Identify which cell holds the provided text, then report its [X, Y] central coordinate. 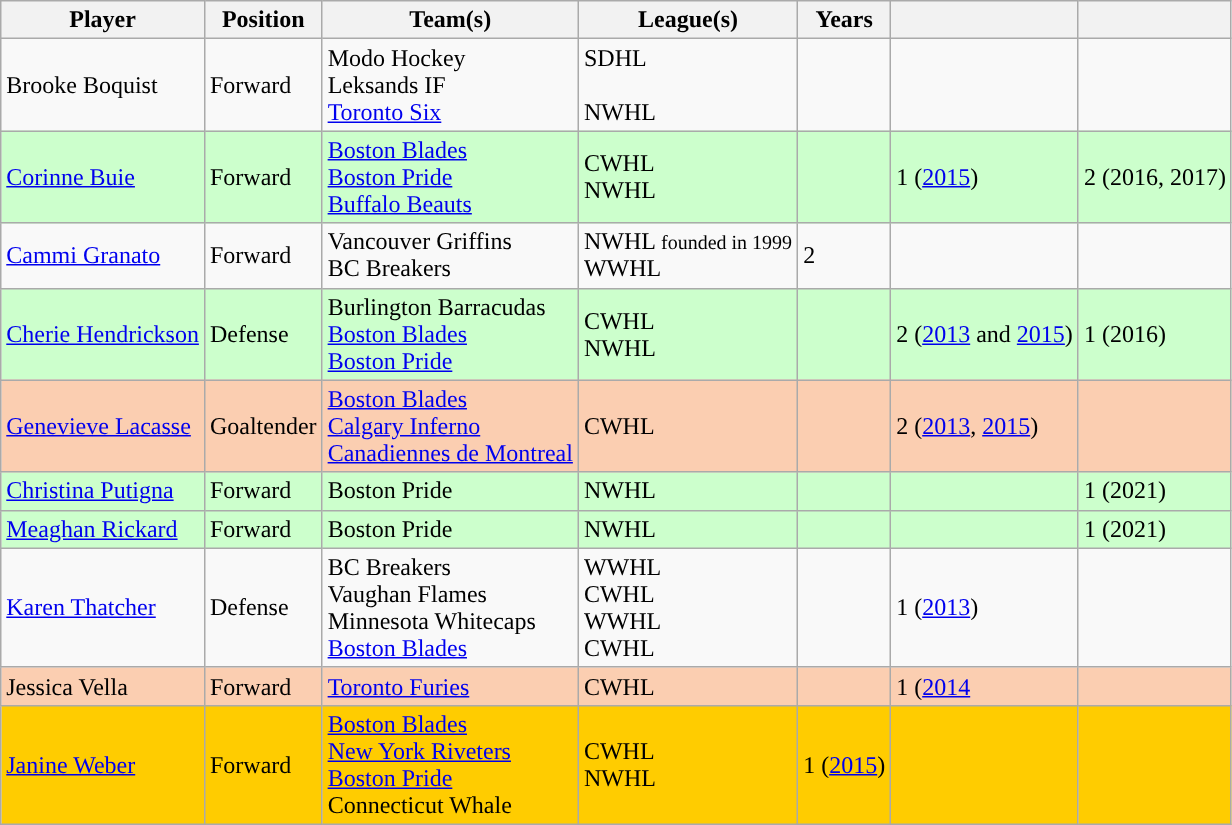
League(s) [688, 20]
Karen Thatcher [103, 608]
Modo Hockey Leksands IFToronto Six [450, 85]
Genevieve Lacasse [103, 426]
2 (2013, 2015) [985, 426]
Brooke Boquist [103, 85]
Toronto Furies [450, 686]
Cammi Granato [103, 256]
Jessica Vella [103, 686]
Vancouver GriffinsBC Breakers [450, 256]
BC BreakersVaughan FlamesMinnesota WhitecapsBoston Blades [450, 608]
1 (2016) [1154, 334]
2 (2013 and 2015) [985, 334]
1 (2014 [985, 686]
Boston BladesCalgary InfernoCanadiennes de Montreal [450, 426]
Boston BladesBoston PrideBuffalo Beauts [450, 177]
Meaghan Rickard [103, 529]
WWHLCWHLWWHLCWHL [688, 608]
Corinne Buie [103, 177]
Position [263, 20]
1 (2013) [985, 608]
NWHL founded in 1999WWHL [688, 256]
Cherie Hendrickson [103, 334]
Player [103, 20]
Boston BladesNew York RivetersBoston PrideConnecticut Whale [450, 764]
2 (2016, 2017) [1154, 177]
2 [844, 256]
Years [844, 20]
Janine Weber [103, 764]
Goaltender [263, 426]
Burlington BarracudasBoston BladesBoston Pride [450, 334]
Christina Putigna [103, 491]
SDHLNWHL [688, 85]
Team(s) [450, 20]
